Detect which cell encompasses the target text, then output its [X, Y] center coordinate. 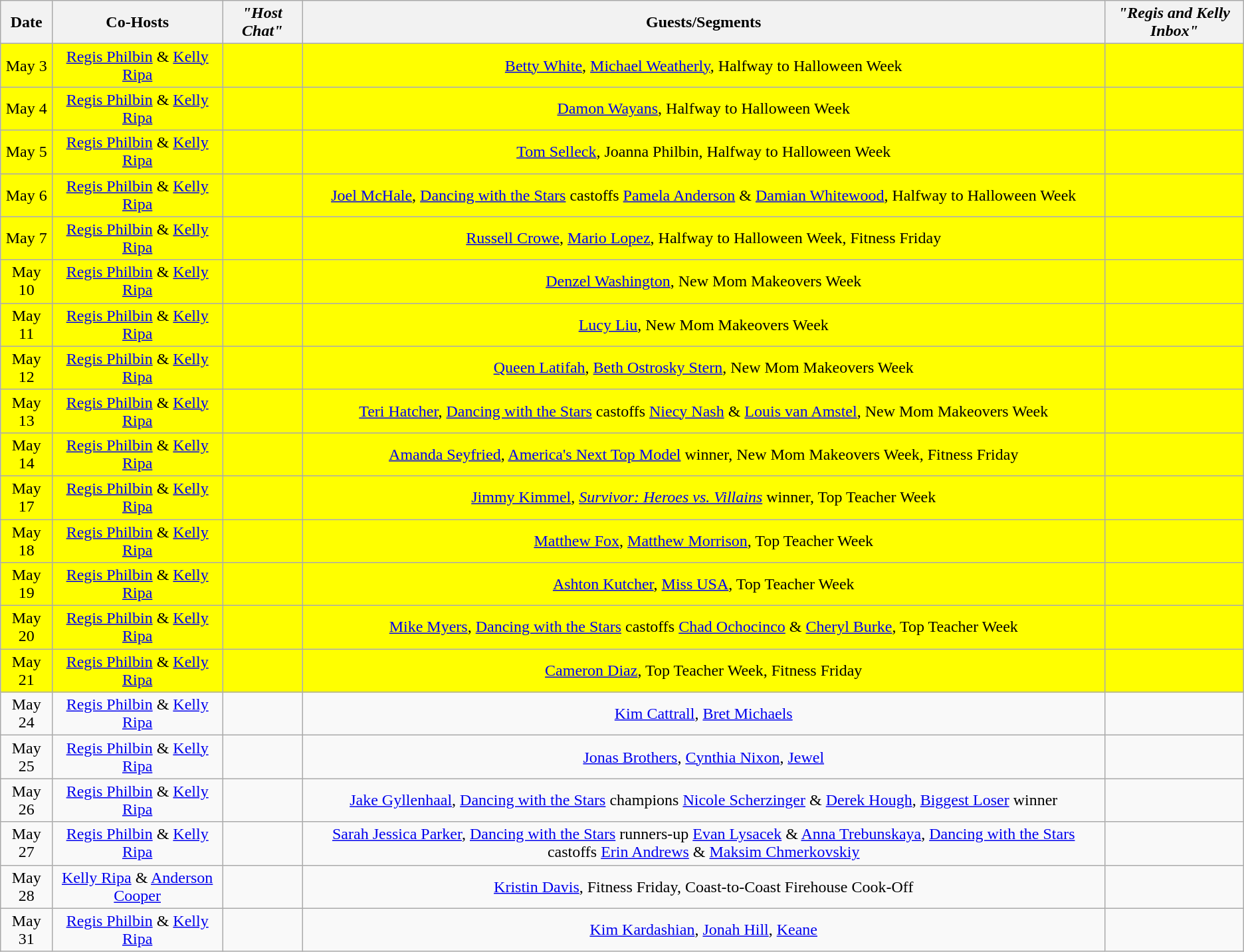
Tom Selleck, Joanna Philbin, Halfway to Halloween Week [704, 151]
May 25 [27, 757]
May 3 [27, 65]
Kim Cattrall, Bret Michaels [704, 714]
"Regis and Kelly Inbox" [1175, 23]
May 12 [27, 368]
May 27 [27, 844]
May 5 [27, 151]
Amanda Seyfried, America's Next Top Model winner, New Mom Makeovers Week, Fitness Friday [704, 454]
May 24 [27, 714]
Russell Crowe, Mario Lopez, Halfway to Halloween Week, Fitness Friday [704, 238]
May 7 [27, 238]
Jimmy Kimmel, Survivor: Heroes vs. Villains winner, Top Teacher Week [704, 497]
Matthew Fox, Matthew Morrison, Top Teacher Week [704, 541]
Cameron Diaz, Top Teacher Week, Fitness Friday [704, 671]
Lucy Liu, New Mom Makeovers Week [704, 324]
Kelly Ripa & Anderson Cooper [138, 886]
May 17 [27, 497]
Co-Hosts [138, 23]
May 6 [27, 195]
Jake Gyllenhaal, Dancing with the Stars champions Nicole Scherzinger & Derek Hough, Biggest Loser winner [704, 800]
Kristin Davis, Fitness Friday, Coast-to-Coast Firehouse Cook-Off [704, 886]
May 14 [27, 454]
Joel McHale, Dancing with the Stars castoffs Pamela Anderson & Damian Whitewood, Halfway to Halloween Week [704, 195]
May 31 [27, 930]
Betty White, Michael Weatherly, Halfway to Halloween Week [704, 65]
Teri Hatcher, Dancing with the Stars castoffs Niecy Nash & Louis van Amstel, New Mom Makeovers Week [704, 411]
May 13 [27, 411]
Damon Wayans, Halfway to Halloween Week [704, 109]
May 10 [27, 282]
May 18 [27, 541]
May 4 [27, 109]
Denzel Washington, New Mom Makeovers Week [704, 282]
May 28 [27, 886]
May 19 [27, 585]
Guests/Segments [704, 23]
Queen Latifah, Beth Ostrosky Stern, New Mom Makeovers Week [704, 368]
May 20 [27, 627]
Date [27, 23]
May 26 [27, 800]
Ashton Kutcher, Miss USA, Top Teacher Week [704, 585]
May 21 [27, 671]
May 11 [27, 324]
Kim Kardashian, Jonah Hill, Keane [704, 930]
"Host Chat" [262, 23]
Mike Myers, Dancing with the Stars castoffs Chad Ochocinco & Cheryl Burke, Top Teacher Week [704, 627]
Jonas Brothers, Cynthia Nixon, Jewel [704, 757]
